Identify which cell holds the provided text, then report its (X, Y) central coordinate. 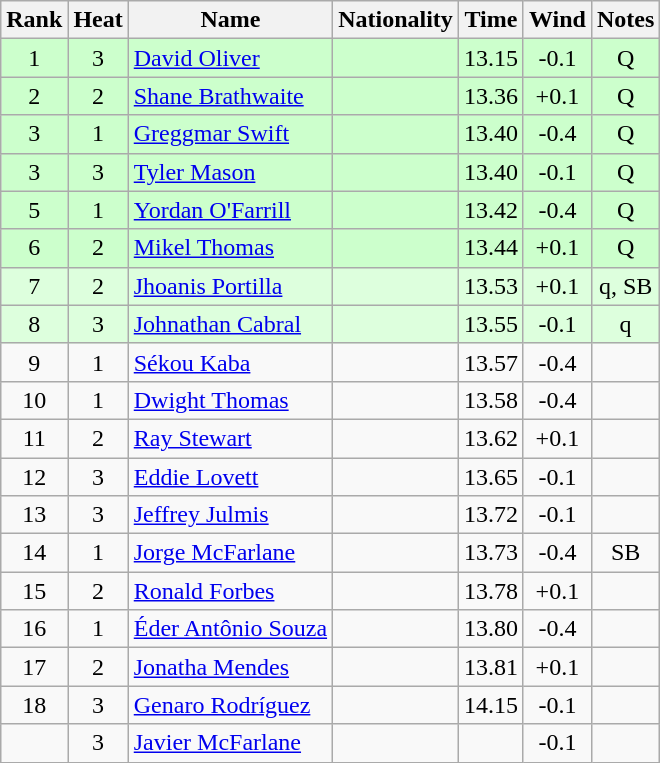
13.44 (490, 248)
6 (34, 248)
Heat (98, 20)
13.55 (490, 324)
13.58 (490, 400)
Name (230, 20)
Notes (625, 20)
Yordan O'Farrill (230, 210)
13.73 (490, 553)
13.62 (490, 438)
13.81 (490, 667)
Dwight Thomas (230, 400)
q (625, 324)
12 (34, 477)
Jhoanis Portilla (230, 286)
Jonatha Mendes (230, 667)
Éder Antônio Souza (230, 629)
17 (34, 667)
Ronald Forbes (230, 591)
SB (625, 553)
13.15 (490, 58)
q, SB (625, 286)
16 (34, 629)
Genaro Rodríguez (230, 705)
13.78 (490, 591)
David Oliver (230, 58)
13.36 (490, 96)
Johnathan Cabral (230, 324)
Greggmar Swift (230, 134)
Javier McFarlane (230, 743)
Tyler Mason (230, 172)
9 (34, 362)
14.15 (490, 705)
Jeffrey Julmis (230, 515)
13.53 (490, 286)
14 (34, 553)
13.42 (490, 210)
Eddie Lovett (230, 477)
13.80 (490, 629)
Wind (557, 20)
13.57 (490, 362)
Nationality (396, 20)
Rank (34, 20)
Shane Brathwaite (230, 96)
7 (34, 286)
10 (34, 400)
18 (34, 705)
13.72 (490, 515)
Jorge McFarlane (230, 553)
8 (34, 324)
Ray Stewart (230, 438)
5 (34, 210)
Sékou Kaba (230, 362)
15 (34, 591)
Time (490, 20)
13 (34, 515)
Mikel Thomas (230, 248)
11 (34, 438)
13.65 (490, 477)
